Find where the given text appears and provide that cell's center as (x, y) coordinate. 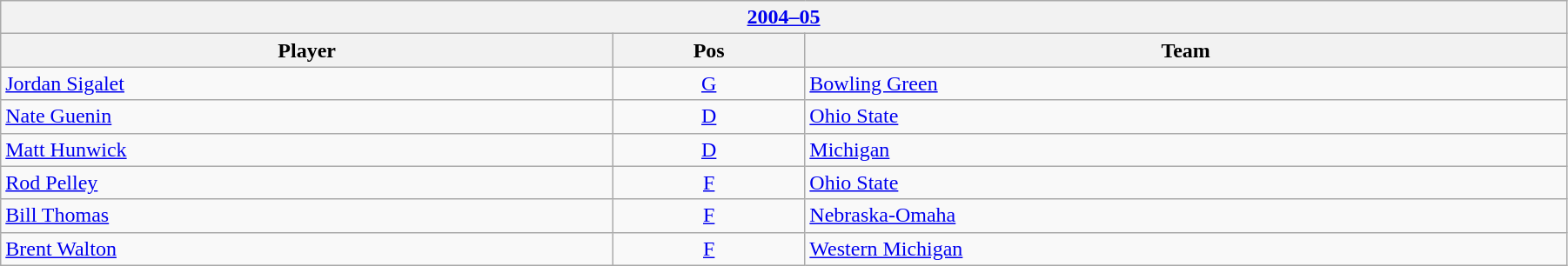
Brent Walton (307, 249)
Bowling Green (1186, 83)
Pos (709, 50)
Player (307, 50)
Jordan Sigalet (307, 83)
2004–05 (784, 17)
Team (1186, 50)
Western Michigan (1186, 249)
Nate Guenin (307, 116)
G (709, 83)
Michigan (1186, 150)
Matt Hunwick (307, 150)
Rod Pelley (307, 183)
Nebraska-Omaha (1186, 216)
Bill Thomas (307, 216)
